Capture the cell that displays the provided text and extract its (X, Y) central coordinate. 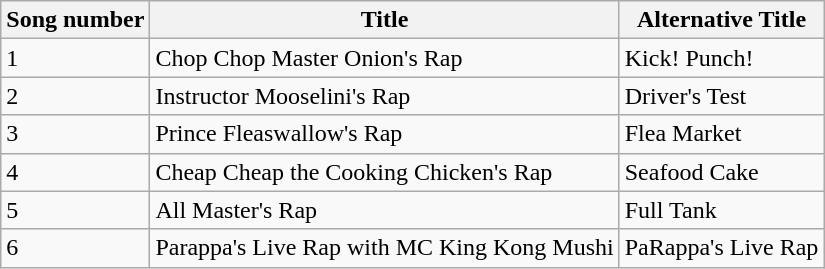
Seafood Cake (722, 172)
Full Tank (722, 210)
Prince Fleaswallow's Rap (384, 134)
Driver's Test (722, 96)
Instructor Mooselini's Rap (384, 96)
Flea Market (722, 134)
All Master's Rap (384, 210)
Cheap Cheap the Cooking Chicken's Rap (384, 172)
PaRappa's Live Rap (722, 248)
6 (76, 248)
1 (76, 58)
4 (76, 172)
3 (76, 134)
Song number (76, 20)
Parappa's Live Rap with MC King Kong Mushi (384, 248)
2 (76, 96)
5 (76, 210)
Chop Chop Master Onion's Rap (384, 58)
Alternative Title (722, 20)
Title (384, 20)
Kick! Punch! (722, 58)
